Return the (X, Y) coordinate for the center point of the cell that contains the specified text.  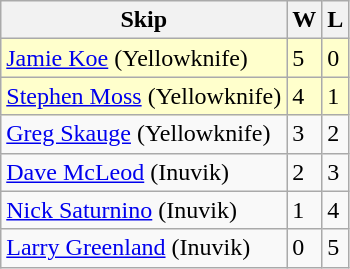
Skip (144, 20)
Nick Saturnino (Inuvik) (144, 210)
Jamie Koe (Yellowknife) (144, 58)
Larry Greenland (Inuvik) (144, 248)
W (304, 20)
Greg Skauge (Yellowknife) (144, 134)
Dave McLeod (Inuvik) (144, 172)
L (336, 20)
Stephen Moss (Yellowknife) (144, 96)
